Pinpoint the cell where the given text exists, returning its (X, Y) midpoint coordinate. 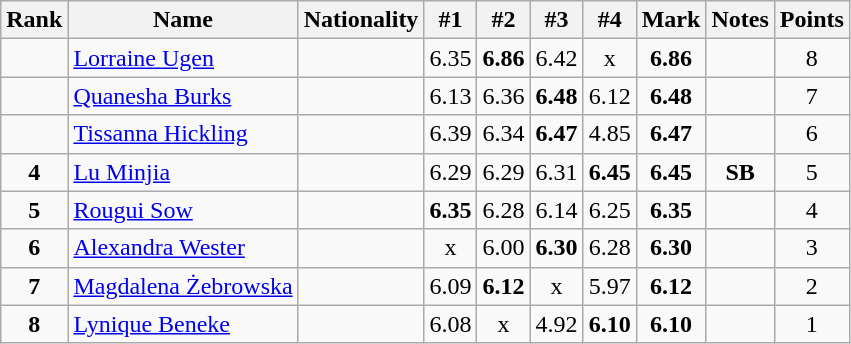
6.08 (450, 324)
1 (812, 324)
6.31 (556, 172)
6.42 (556, 58)
5.97 (610, 286)
4.85 (610, 134)
4.92 (556, 324)
Quanesha Burks (183, 96)
6.14 (556, 210)
6.34 (504, 134)
Magdalena Żebrowska (183, 286)
Mark (671, 20)
#1 (450, 20)
6.13 (450, 96)
6.00 (504, 248)
SB (740, 172)
Points (812, 20)
6.25 (610, 210)
Lorraine Ugen (183, 58)
2 (812, 286)
Lu Minjia (183, 172)
6.36 (504, 96)
Notes (740, 20)
Name (183, 20)
6.39 (450, 134)
Rougui Sow (183, 210)
#3 (556, 20)
Alexandra Wester (183, 248)
#2 (504, 20)
Lynique Beneke (183, 324)
#4 (610, 20)
3 (812, 248)
Rank (34, 20)
Tissanna Hickling (183, 134)
Nationality (361, 20)
6.09 (450, 286)
